Return (X, Y) of the center of cell containing provided text 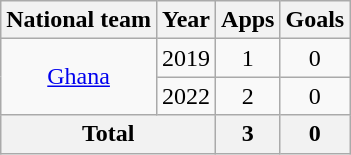
National team (79, 20)
Ghana (79, 77)
Total (108, 134)
2 (248, 96)
2019 (186, 58)
2022 (186, 96)
Goals (315, 20)
1 (248, 58)
3 (248, 134)
Apps (248, 20)
Year (186, 20)
